From the cell containing the given text, extract its center point as [x, y] coordinate. 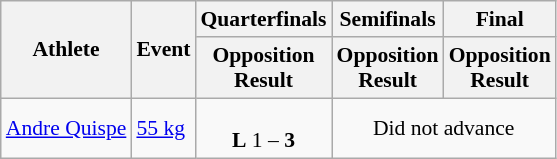
Final [500, 19]
Did not advance [444, 128]
L 1 – 3 [263, 128]
Event [163, 50]
Athlete [66, 50]
55 kg [163, 128]
Quarterfinals [263, 19]
Semifinals [388, 19]
Andre Quispe [66, 128]
